Return the [x, y] coordinate for the center point of the cell that contains the specified text.  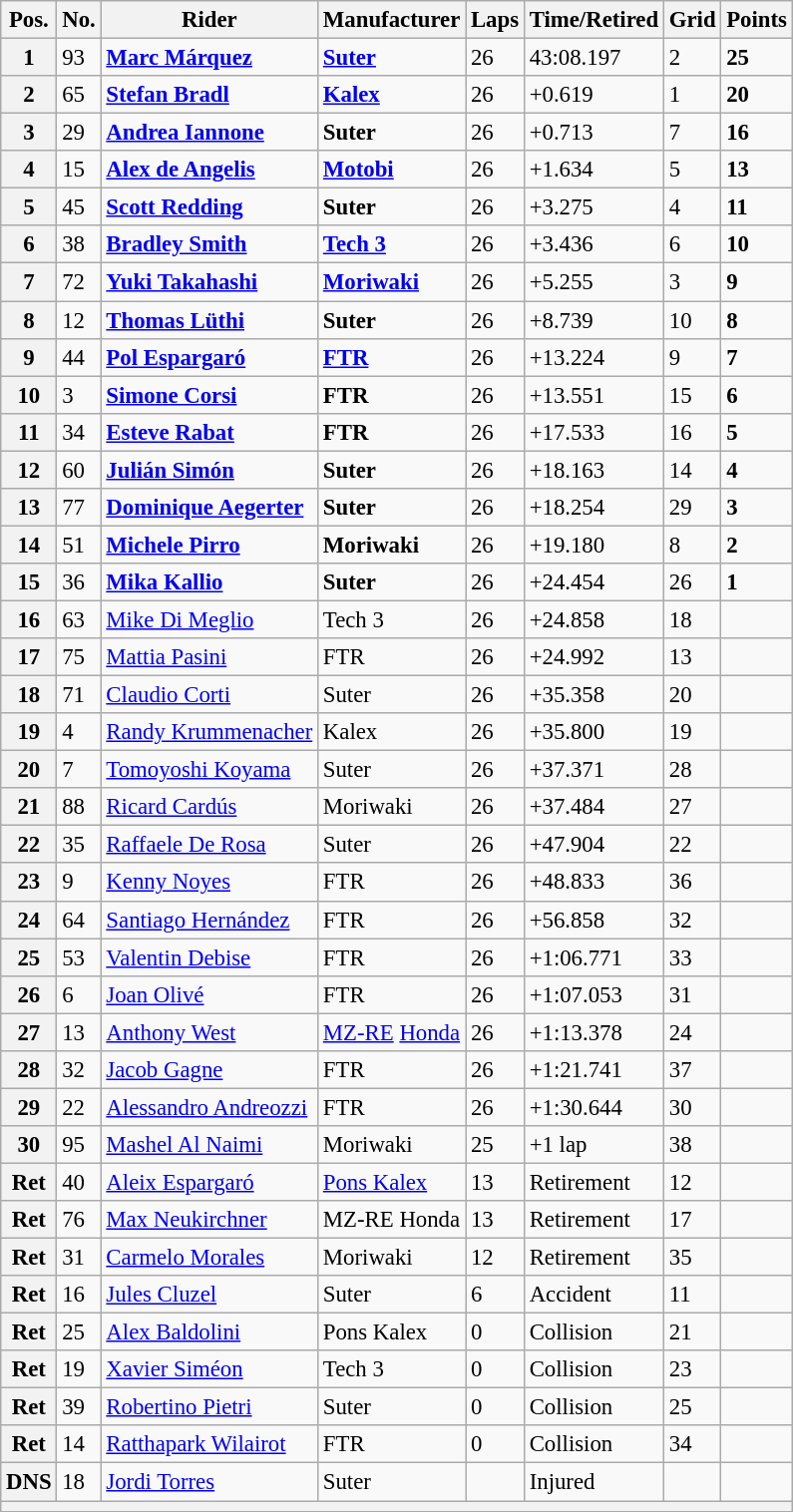
+1:07.053 [594, 994]
Pol Espargaró [209, 357]
Jules Cluzel [209, 1295]
Aleix Espargaró [209, 1182]
33 [692, 957]
Grid [692, 20]
Esteve Rabat [209, 432]
+0.619 [594, 95]
+37.371 [594, 770]
60 [79, 470]
Joan Olivé [209, 994]
65 [79, 95]
No. [79, 20]
43:08.197 [594, 58]
Mattia Pasini [209, 657]
+5.255 [594, 282]
37 [692, 1070]
Motobi [392, 170]
Accident [594, 1295]
93 [79, 58]
Valentin Debise [209, 957]
+13.551 [594, 395]
DNS [29, 1482]
Simone Corsi [209, 395]
Claudio Corti [209, 695]
39 [79, 1407]
+1:13.378 [594, 1032]
Mike Di Meglio [209, 619]
+17.533 [594, 432]
+24.858 [594, 619]
Alex Baldolini [209, 1332]
75 [79, 657]
Ratthapark Wilairot [209, 1445]
63 [79, 619]
+3.275 [594, 207]
Max Neukirchner [209, 1220]
71 [79, 695]
40 [79, 1182]
76 [79, 1220]
+24.992 [594, 657]
Marc Márquez [209, 58]
+56.858 [594, 920]
+48.833 [594, 883]
Stefan Bradl [209, 95]
Alex de Angelis [209, 170]
Julián Simón [209, 470]
Dominique Aegerter [209, 508]
+18.163 [594, 470]
Xavier Siméon [209, 1369]
+19.180 [594, 545]
Points [756, 20]
44 [79, 357]
Time/Retired [594, 20]
Raffaele De Rosa [209, 845]
Laps [495, 20]
Mashel Al Naimi [209, 1145]
Jacob Gagne [209, 1070]
Michele Pirro [209, 545]
Ricard Cardús [209, 807]
+1.634 [594, 170]
53 [79, 957]
Santiago Hernández [209, 920]
Bradley Smith [209, 244]
77 [79, 508]
Mika Kallio [209, 582]
Robertino Pietri [209, 1407]
45 [79, 207]
+24.454 [594, 582]
64 [79, 920]
Kenny Noyes [209, 883]
+1 lap [594, 1145]
Andrea Iannone [209, 133]
+0.713 [594, 133]
+47.904 [594, 845]
+35.358 [594, 695]
Pos. [29, 20]
95 [79, 1145]
+1:06.771 [594, 957]
Anthony West [209, 1032]
Scott Redding [209, 207]
Injured [594, 1482]
Rider [209, 20]
Alessandro Andreozzi [209, 1107]
Carmelo Morales [209, 1258]
+37.484 [594, 807]
72 [79, 282]
Jordi Torres [209, 1482]
+35.800 [594, 732]
Manufacturer [392, 20]
88 [79, 807]
+8.739 [594, 320]
51 [79, 545]
Randy Krummenacher [209, 732]
+18.254 [594, 508]
Tomoyoshi Koyama [209, 770]
+13.224 [594, 357]
Yuki Takahashi [209, 282]
Thomas Lüthi [209, 320]
+3.436 [594, 244]
+1:30.644 [594, 1107]
+1:21.741 [594, 1070]
